Find where the given text appears and provide that cell's center as (x, y) coordinate. 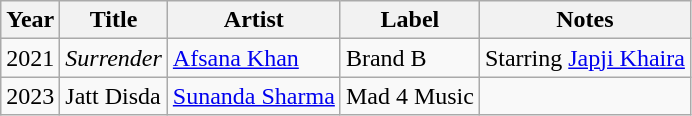
Brand B (410, 58)
2021 (30, 58)
Surrender (114, 58)
Year (30, 20)
Mad 4 Music (410, 96)
Jatt Disda (114, 96)
Notes (584, 20)
Label (410, 20)
Afsana Khan (254, 58)
Artist (254, 20)
Starring Japji Khaira (584, 58)
Title (114, 20)
2023 (30, 96)
Sunanda Sharma (254, 96)
